Find where the given text appears and provide that cell's center as (x, y) coordinate. 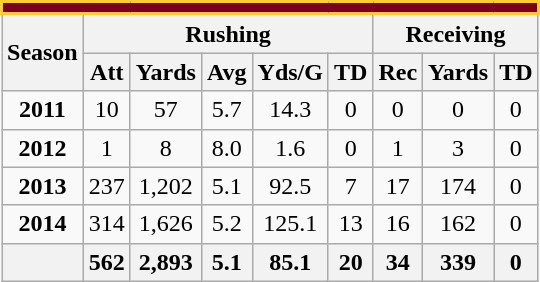
1.6 (290, 148)
16 (398, 224)
20 (350, 262)
34 (398, 262)
314 (106, 224)
57 (166, 110)
5.2 (226, 224)
8.0 (226, 148)
2014 (43, 224)
92.5 (290, 186)
14.3 (290, 110)
Rushing (228, 34)
13 (350, 224)
237 (106, 186)
1,202 (166, 186)
3 (458, 148)
5.7 (226, 110)
339 (458, 262)
162 (458, 224)
562 (106, 262)
10 (106, 110)
Receiving (456, 34)
2,893 (166, 262)
125.1 (290, 224)
2011 (43, 110)
7 (350, 186)
Season (43, 52)
8 (166, 148)
174 (458, 186)
2013 (43, 186)
Yds/G (290, 72)
85.1 (290, 262)
Avg (226, 72)
Att (106, 72)
17 (398, 186)
2012 (43, 148)
Rec (398, 72)
1,626 (166, 224)
